Provide the (X, Y) coordinate of the cell's center where the given text is located.  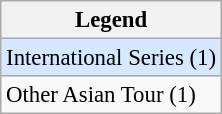
Legend (112, 20)
Other Asian Tour (1) (112, 95)
International Series (1) (112, 58)
